Pinpoint the cell where the given text exists, returning its [x, y] midpoint coordinate. 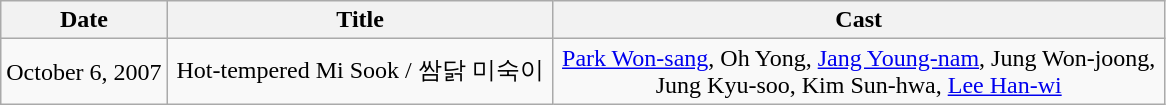
Hot-tempered Mi Sook / 쌈닭 미숙이 [360, 72]
Park Won-sang, Oh Yong, Jang Young-nam, Jung Won-joong, Jung Kyu-soo, Kim Sun-hwa, Lee Han-wi [858, 72]
Date [84, 20]
Title [360, 20]
October 6, 2007 [84, 72]
Cast [858, 20]
